Detect which cell encompasses the target text, then output its [x, y] center coordinate. 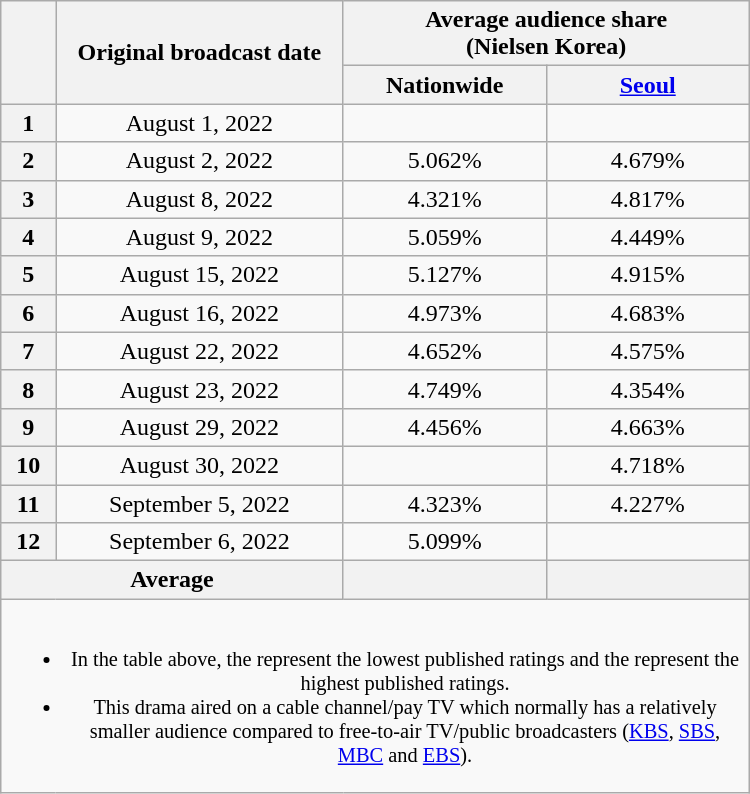
August 30, 2022 [200, 465]
6 [28, 313]
4.973% [444, 313]
4.817% [648, 199]
10 [28, 465]
4.456% [444, 427]
5.099% [444, 542]
4 [28, 237]
4.683% [648, 313]
5 [28, 275]
4.227% [648, 503]
5.127% [444, 275]
Nationwide [444, 85]
August 22, 2022 [200, 351]
August 16, 2022 [200, 313]
4.652% [444, 351]
4.663% [648, 427]
2 [28, 161]
4.749% [444, 389]
4.321% [444, 199]
4.679% [648, 161]
7 [28, 351]
August 29, 2022 [200, 427]
Seoul [648, 85]
Average audience share(Nielsen Korea) [546, 34]
12 [28, 542]
September 6, 2022 [200, 542]
5.062% [444, 161]
3 [28, 199]
4.718% [648, 465]
August 2, 2022 [200, 161]
4.323% [444, 503]
1 [28, 123]
4.575% [648, 351]
8 [28, 389]
August 23, 2022 [200, 389]
September 5, 2022 [200, 503]
4.915% [648, 275]
August 8, 2022 [200, 199]
11 [28, 503]
Average [172, 580]
August 1, 2022 [200, 123]
4.354% [648, 389]
August 15, 2022 [200, 275]
5.059% [444, 237]
9 [28, 427]
4.449% [648, 237]
Original broadcast date [200, 52]
August 9, 2022 [200, 237]
